From the cell containing the given text, extract its center point as [x, y] coordinate. 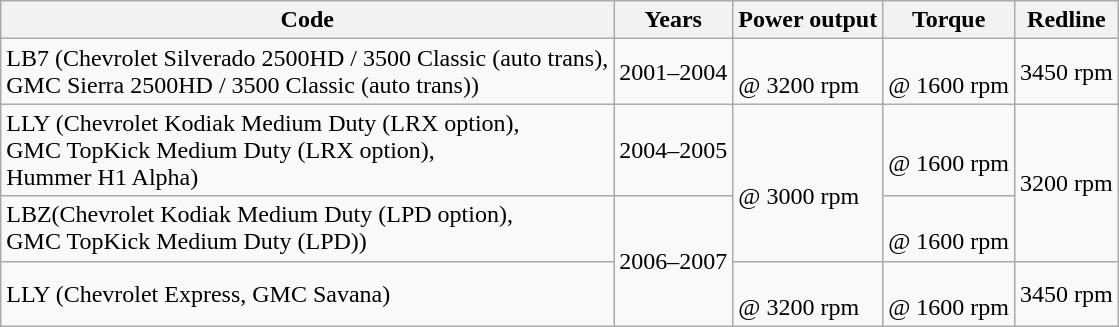
3200 rpm [1067, 182]
Power output [808, 20]
2006–2007 [674, 261]
LLY (Chevrolet Express, GMC Savana) [308, 294]
@ 3000 rpm [808, 182]
2001–2004 [674, 72]
Redline [1067, 20]
2004–2005 [674, 150]
LB7 (Chevrolet Silverado 2500HD / 3500 Classic (auto trans),GMC Sierra 2500HD / 3500 Classic (auto trans)) [308, 72]
Torque [949, 20]
Years [674, 20]
Code [308, 20]
LBZ(Chevrolet Kodiak Medium Duty (LPD option),GMC TopKick Medium Duty (LPD)) [308, 228]
LLY (Chevrolet Kodiak Medium Duty (LRX option),GMC TopKick Medium Duty (LRX option),Hummer H1 Alpha) [308, 150]
